Provide the [X, Y] coordinate of the cell's center where the given text is located.  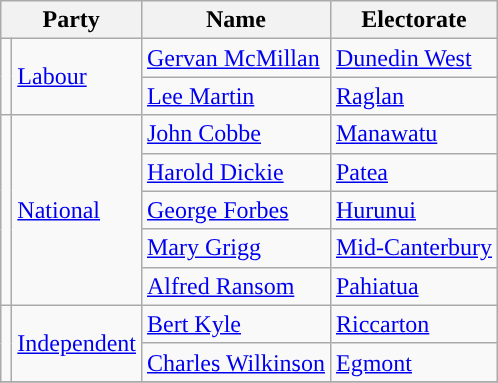
Pahiatua [414, 286]
Gervan McMillan [236, 58]
Alfred Ransom [236, 286]
Charles Wilkinson [236, 362]
John Cobbe [236, 134]
Mary Grigg [236, 248]
Manawatu [414, 134]
Raglan [414, 96]
Mid-Canterbury [414, 248]
Party [72, 20]
George Forbes [236, 210]
Harold Dickie [236, 172]
Bert Kyle [236, 324]
National [77, 210]
Name [236, 20]
Labour [77, 77]
Independent [77, 343]
Riccarton [414, 324]
Patea [414, 172]
Dunedin West [414, 58]
Hurunui [414, 210]
Electorate [414, 20]
Egmont [414, 362]
Lee Martin [236, 96]
